Identify which cell holds the provided text, then report its (x, y) central coordinate. 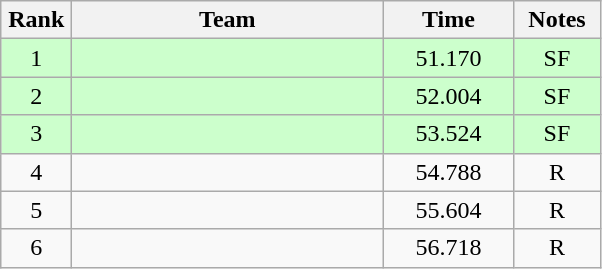
Notes (557, 20)
55.604 (448, 210)
Rank (36, 20)
3 (36, 134)
Time (448, 20)
Team (228, 20)
2 (36, 96)
52.004 (448, 96)
53.524 (448, 134)
4 (36, 172)
56.718 (448, 248)
5 (36, 210)
1 (36, 58)
6 (36, 248)
51.170 (448, 58)
54.788 (448, 172)
